Return [x, y] of the center of cell containing provided text 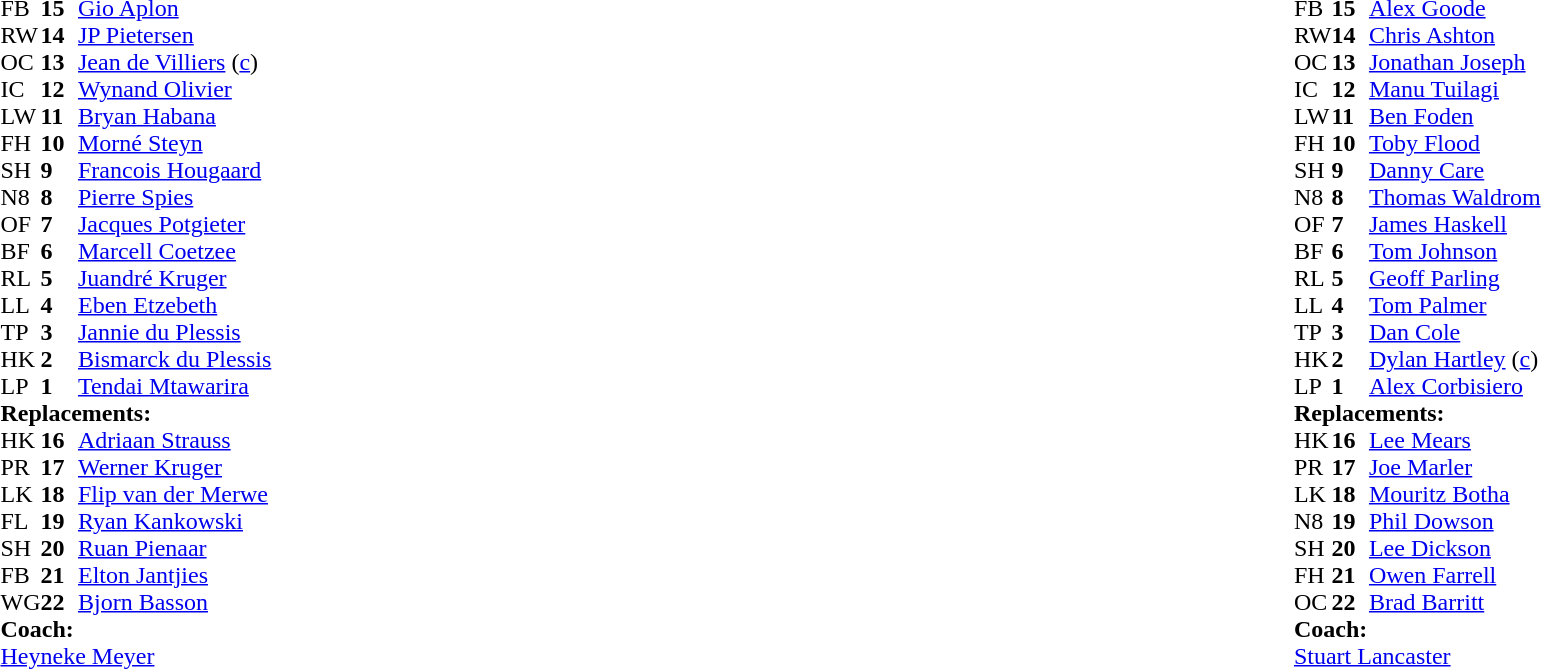
Jean de Villiers (c) [174, 62]
Owen Farrell [1455, 576]
Chris Ashton [1455, 36]
Toby Flood [1455, 144]
Tom Palmer [1455, 306]
Juandré Kruger [174, 278]
Tom Johnson [1455, 252]
Jacques Potgieter [174, 224]
Alex Corbisiero [1455, 386]
Morné Steyn [174, 144]
FL [20, 522]
Danny Care [1455, 170]
Bismarck du Plessis [174, 360]
Elton Jantjies [174, 576]
Ryan Kankowski [174, 522]
JP Pietersen [174, 36]
Marcell Coetzee [174, 252]
Bjorn Basson [174, 602]
Heyneke Meyer [136, 656]
Werner Kruger [174, 468]
Lee Mears [1455, 440]
Geoff Parling [1455, 278]
FB [20, 576]
Francois Hougaard [174, 170]
Brad Barritt [1455, 602]
James Haskell [1455, 224]
Lee Dickson [1455, 548]
WG [20, 602]
Ruan Pienaar [174, 548]
Tendai Mtawarira [174, 386]
Stuart Lancaster [1418, 656]
Joe Marler [1455, 468]
Dan Cole [1455, 332]
Dylan Hartley (c) [1455, 360]
Wynand Olivier [174, 90]
Manu Tuilagi [1455, 90]
Ben Foden [1455, 116]
Jonathan Joseph [1455, 62]
Flip van der Merwe [174, 494]
Eben Etzebeth [174, 306]
Adriaan Strauss [174, 440]
Phil Dowson [1455, 522]
Jannie du Plessis [174, 332]
Pierre Spies [174, 198]
Mouritz Botha [1455, 494]
Thomas Waldrom [1455, 198]
Bryan Habana [174, 116]
